From the cell containing the given text, extract its center point as [X, Y] coordinate. 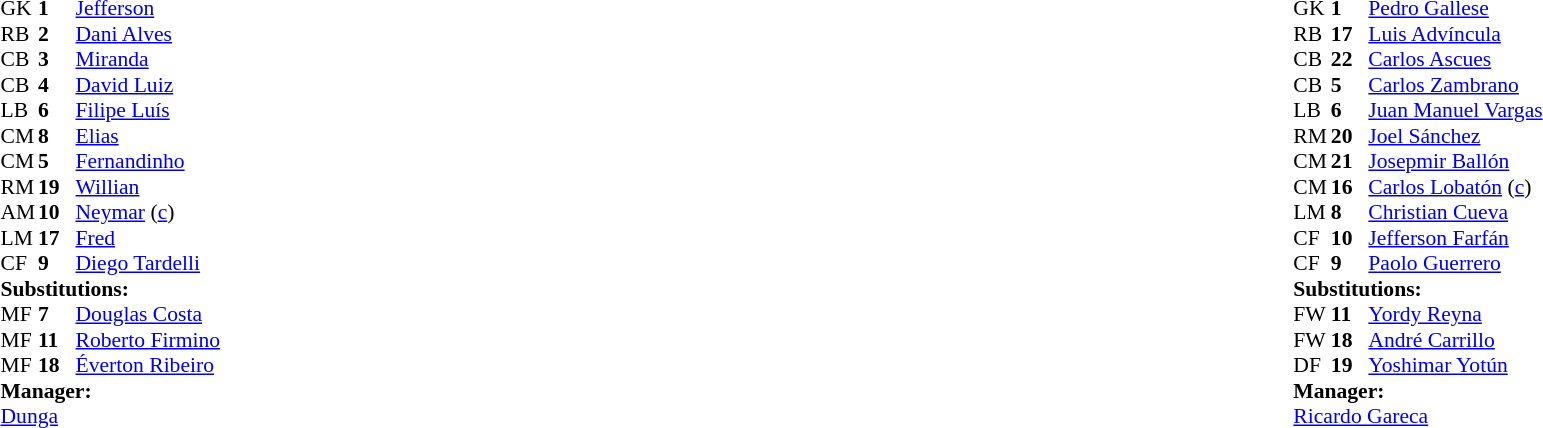
Neymar (c) [148, 213]
22 [1350, 59]
Willian [148, 187]
Joel Sánchez [1455, 136]
Carlos Zambrano [1455, 85]
DF [1312, 365]
7 [57, 315]
Luis Advíncula [1455, 34]
AM [19, 213]
20 [1350, 136]
Carlos Lobatón (c) [1455, 187]
Éverton Ribeiro [148, 365]
4 [57, 85]
Juan Manuel Vargas [1455, 111]
Jefferson Farfán [1455, 238]
Fernandinho [148, 161]
Josepmir Ballón [1455, 161]
Paolo Guerrero [1455, 263]
Miranda [148, 59]
21 [1350, 161]
André Carrillo [1455, 340]
Elias [148, 136]
Filipe Luís [148, 111]
Roberto Firmino [148, 340]
2 [57, 34]
Diego Tardelli [148, 263]
Yoshimar Yotún [1455, 365]
Dani Alves [148, 34]
Douglas Costa [148, 315]
David Luiz [148, 85]
Fred [148, 238]
Yordy Reyna [1455, 315]
16 [1350, 187]
Carlos Ascues [1455, 59]
3 [57, 59]
Christian Cueva [1455, 213]
